Provide the (x, y) coordinate of the cell's center where the given text is located.  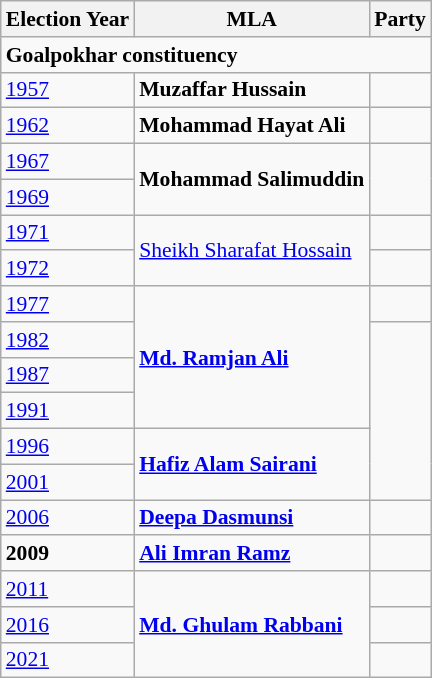
Ali Imran Ramz (252, 554)
Muzaffar Hussain (252, 90)
Goalpokhar constituency (216, 55)
Party (400, 19)
MLA (252, 19)
Hafiz Alam Sairani (252, 464)
1967 (68, 162)
Mohammad Hayat Ali (252, 126)
Deepa Dasmunsi (252, 518)
2001 (68, 482)
2006 (68, 518)
1996 (68, 447)
1962 (68, 126)
2021 (68, 660)
1982 (68, 340)
2016 (68, 625)
1987 (68, 375)
1957 (68, 90)
2009 (68, 554)
Mohammad Salimuddin (252, 180)
Election Year (68, 19)
2011 (68, 589)
1969 (68, 197)
1977 (68, 304)
1971 (68, 233)
Md. Ramjan Ali (252, 357)
1972 (68, 269)
Sheikh Sharafat Hossain (252, 250)
Md. Ghulam Rabbani (252, 624)
1991 (68, 411)
